Output the (x, y) coordinate of the center of the cell containing the given text.  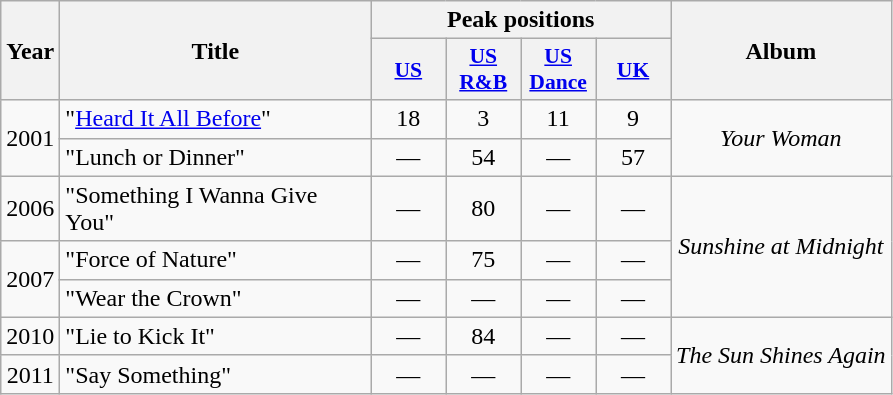
Year (30, 50)
2011 (30, 374)
2007 (30, 279)
"Lunch or Dinner" (216, 157)
"Say Something" (216, 374)
84 (484, 336)
"Force of Nature" (216, 260)
Peak positions (521, 20)
9 (634, 119)
80 (484, 208)
3 (484, 119)
UK (634, 70)
The Sun Shines Again (780, 355)
Sunshine at Midnight (780, 246)
"Lie to Kick It" (216, 336)
57 (634, 157)
US Dance (558, 70)
Album (780, 50)
75 (484, 260)
18 (408, 119)
Your Woman (780, 138)
Title (216, 50)
"Heard It All Before" (216, 119)
"Something I Wanna Give You" (216, 208)
11 (558, 119)
54 (484, 157)
2006 (30, 208)
"Wear the Crown" (216, 298)
US R&B (484, 70)
2001 (30, 138)
2010 (30, 336)
US (408, 70)
